Capture the cell that displays the provided text and extract its [x, y] central coordinate. 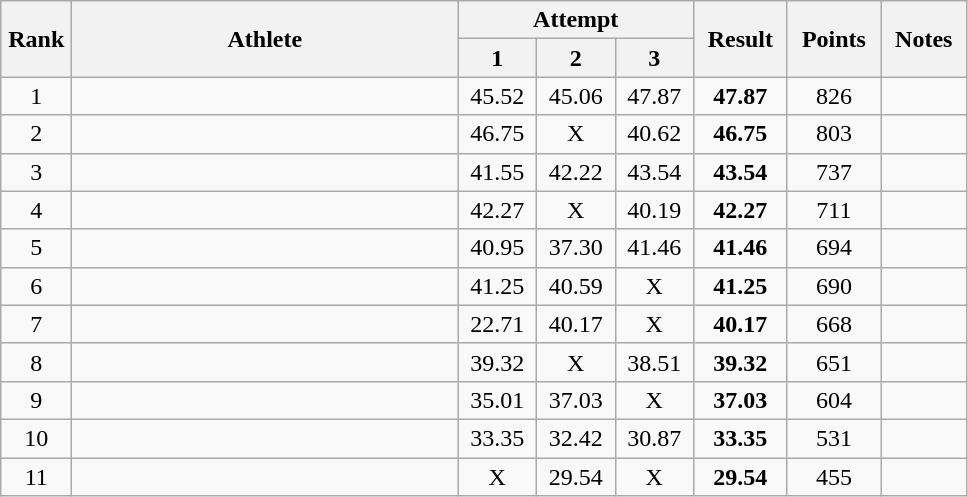
Result [741, 39]
45.52 [498, 96]
668 [834, 324]
604 [834, 400]
455 [834, 477]
651 [834, 362]
Attempt [576, 20]
22.71 [498, 324]
711 [834, 210]
5 [36, 248]
Athlete [265, 39]
30.87 [654, 438]
40.19 [654, 210]
40.59 [576, 286]
Notes [924, 39]
8 [36, 362]
737 [834, 172]
32.42 [576, 438]
826 [834, 96]
9 [36, 400]
41.55 [498, 172]
6 [36, 286]
40.62 [654, 134]
7 [36, 324]
690 [834, 286]
4 [36, 210]
45.06 [576, 96]
Points [834, 39]
10 [36, 438]
37.30 [576, 248]
38.51 [654, 362]
11 [36, 477]
531 [834, 438]
694 [834, 248]
35.01 [498, 400]
42.22 [576, 172]
40.95 [498, 248]
803 [834, 134]
Rank [36, 39]
